Output the (x, y) coordinate of the center of the cell containing the given text.  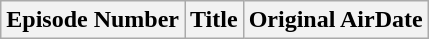
Original AirDate (336, 20)
Episode Number (93, 20)
Title (214, 20)
